For the text-containing cell, return its midpoint in [X, Y] coordinate format. 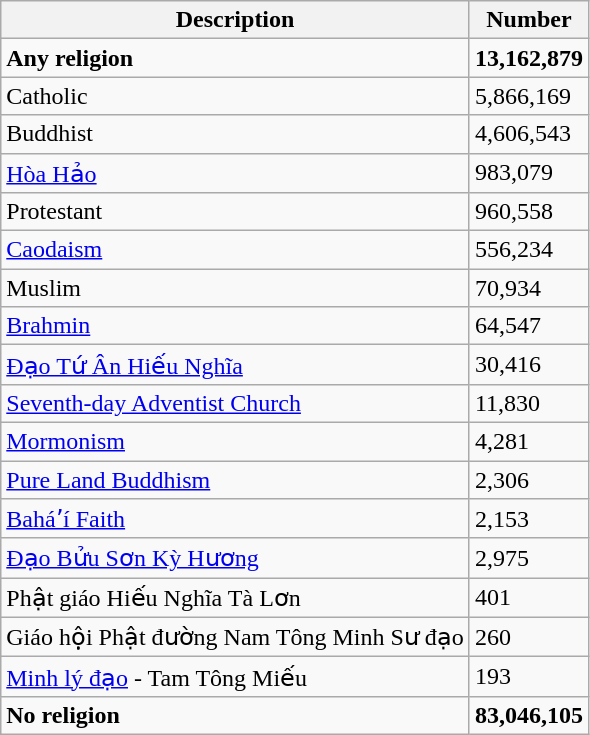
Brahmin [236, 326]
13,162,879 [528, 58]
2,306 [528, 479]
260 [528, 637]
70,934 [528, 288]
Protestant [236, 212]
11,830 [528, 403]
Pure Land Buddhism [236, 479]
No religion [236, 715]
Muslim [236, 288]
Caodaism [236, 250]
556,234 [528, 250]
Đạo Tứ Ân Hiếu Nghĩa [236, 365]
83,046,105 [528, 715]
Number [528, 20]
Description [236, 20]
401 [528, 598]
Baháʼí Faith [236, 519]
4,281 [528, 441]
Buddhist [236, 134]
Catholic [236, 96]
193 [528, 677]
960,558 [528, 212]
2,153 [528, 519]
Any religion [236, 58]
983,079 [528, 173]
Đạo Bửu Sơn Kỳ Hương [236, 558]
30,416 [528, 365]
64,547 [528, 326]
Hòa Hảo [236, 173]
4,606,543 [528, 134]
5,866,169 [528, 96]
Phật giáo Hiếu Nghĩa Tà Lơn [236, 598]
2,975 [528, 558]
Seventh-day Adventist Church [236, 403]
Mormonism [236, 441]
Giáo hội Phật đường Nam Tông Minh Sư đạo [236, 637]
Minh lý đạo - Tam Tông Miếu [236, 677]
